For the text-containing cell, return its midpoint in [X, Y] coordinate format. 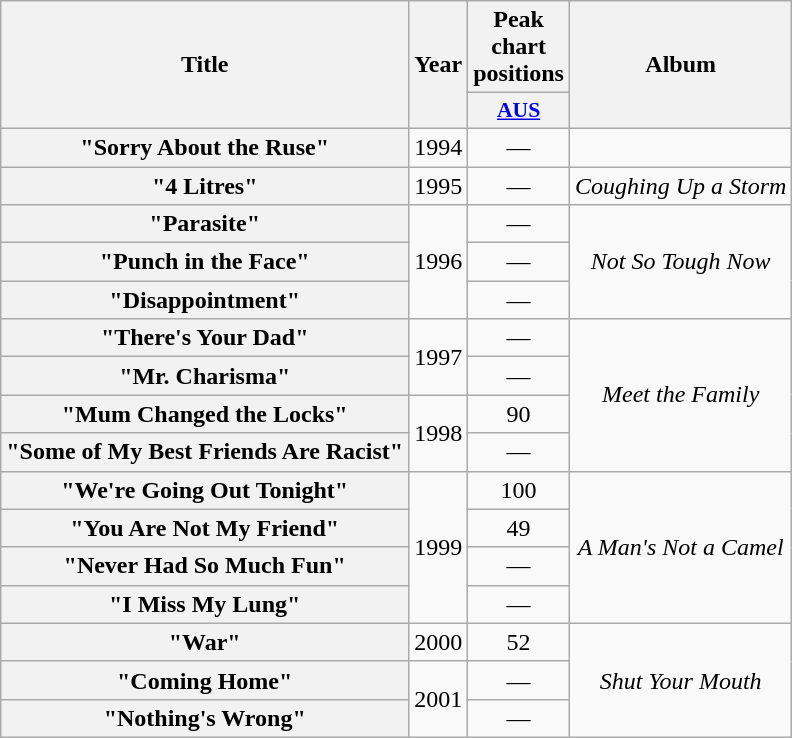
Meet the Family [680, 395]
"Mr. Charisma" [205, 376]
"You Are Not My Friend" [205, 528]
Title [205, 65]
Year [438, 65]
"Some of My Best Friends Are Racist" [205, 452]
"I Miss My Lung" [205, 604]
"Nothing's Wrong" [205, 718]
"Coming Home" [205, 680]
"Never Had So Much Fun" [205, 566]
Shut Your Mouth [680, 680]
1999 [438, 547]
A Man's Not a Camel [680, 547]
1996 [438, 262]
Peak chart positions [519, 47]
1997 [438, 357]
Coughing Up a Storm [680, 185]
"Parasite" [205, 224]
90 [519, 414]
Album [680, 65]
"Sorry About the Ruse" [205, 147]
"There's Your Dad" [205, 338]
"Disappointment" [205, 300]
"We're Going Out Tonight" [205, 490]
AUS [519, 111]
1995 [438, 185]
"Punch in the Face" [205, 262]
"War" [205, 642]
100 [519, 490]
2001 [438, 699]
1998 [438, 433]
52 [519, 642]
1994 [438, 147]
"4 Litres" [205, 185]
49 [519, 528]
Not So Tough Now [680, 262]
2000 [438, 642]
"Mum Changed the Locks" [205, 414]
